From the cell containing the given text, extract its center point as (x, y) coordinate. 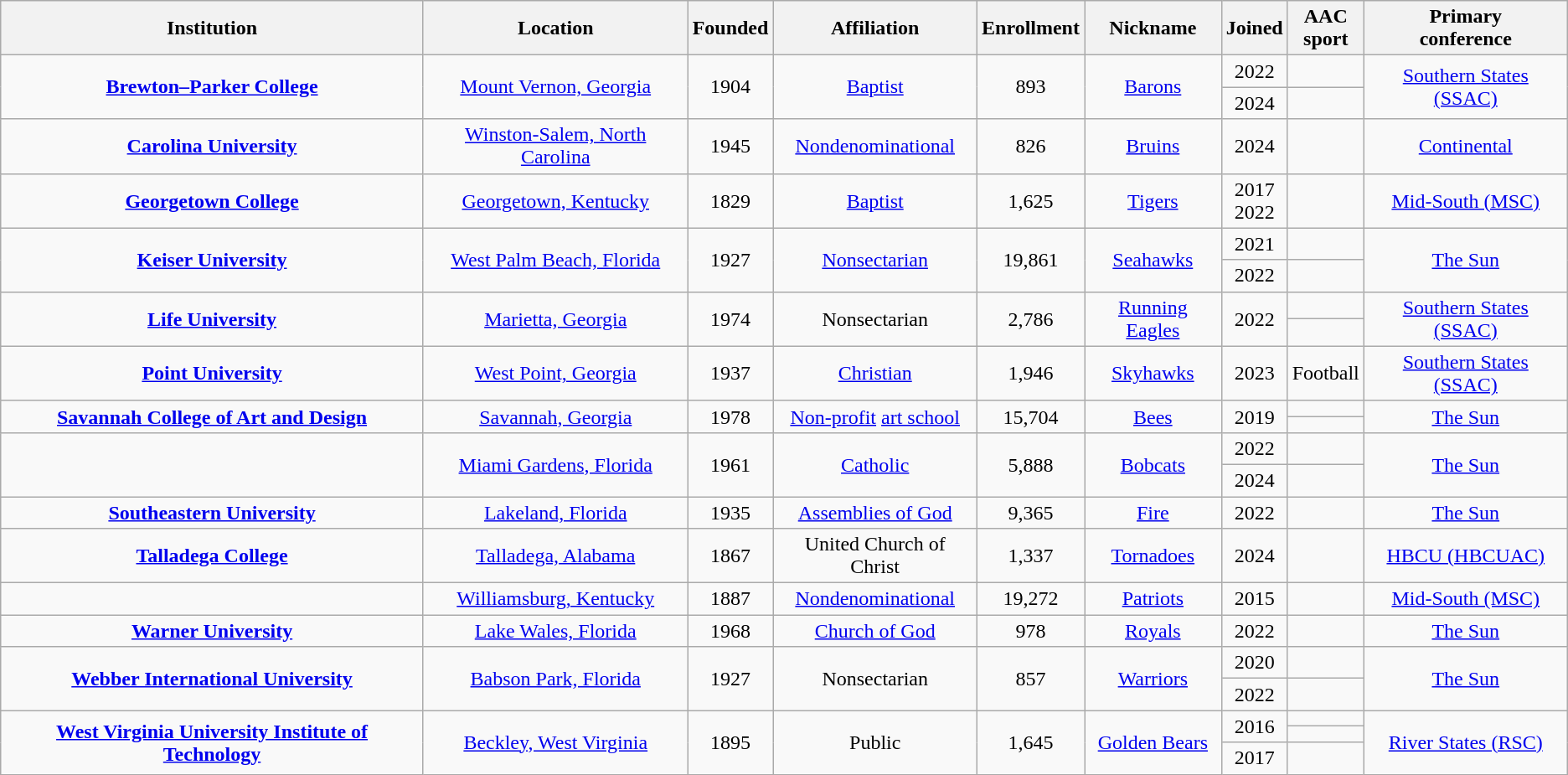
Talladega College (213, 556)
Catholic (875, 464)
Webber International University (213, 679)
20172022 (1255, 201)
Miami Gardens, Florida (555, 464)
1961 (730, 464)
Brewton–Parker College (213, 87)
Fire (1153, 512)
857 (1031, 679)
Institution (213, 28)
Southeastern University (213, 512)
5,888 (1031, 464)
Carolina University (213, 146)
Savannah, Georgia (555, 416)
Joined (1255, 28)
1968 (730, 631)
Tigers (1153, 201)
Golden Bears (1153, 742)
2021 (1255, 244)
Nickname (1153, 28)
1935 (730, 512)
Affiliation (875, 28)
1895 (730, 742)
Royals (1153, 631)
Primaryconference (1466, 28)
2015 (1255, 599)
United Church of Christ (875, 556)
Seahawks (1153, 260)
Location (555, 28)
15,704 (1031, 416)
River States (RSC) (1466, 742)
1904 (730, 87)
1,337 (1031, 556)
Football (1325, 374)
Mount Vernon, Georgia (555, 87)
Bobcats (1153, 464)
1,625 (1031, 201)
Bruins (1153, 146)
West Point, Georgia (555, 374)
1974 (730, 318)
Tornadoes (1153, 556)
Founded (730, 28)
HBCU (HBCUAC) (1466, 556)
1867 (730, 556)
Running Eagles (1153, 318)
1,645 (1031, 742)
2020 (1255, 663)
Barons (1153, 87)
Enrollment (1031, 28)
Georgetown, Kentucky (555, 201)
Public (875, 742)
Lakeland, Florida (555, 512)
Warriors (1153, 679)
978 (1031, 631)
Continental (1466, 146)
Non-profit art school (875, 416)
2016 (1255, 726)
2023 (1255, 374)
893 (1031, 87)
Babson Park, Florida (555, 679)
Assemblies of God (875, 512)
1978 (730, 416)
Lake Wales, Florida (555, 631)
19,272 (1031, 599)
Life University (213, 318)
AACsport (1325, 28)
2,786 (1031, 318)
Beckley, West Virginia (555, 742)
Point University (213, 374)
1945 (730, 146)
9,365 (1031, 512)
Williamsburg, Kentucky (555, 599)
1937 (730, 374)
1829 (730, 201)
Talladega, Alabama (555, 556)
West Virginia University Institute of Technology (213, 742)
2019 (1255, 416)
West Palm Beach, Florida (555, 260)
2017 (1255, 758)
826 (1031, 146)
Marietta, Georgia (555, 318)
Winston-Salem, North Carolina (555, 146)
Bees (1153, 416)
Church of God (875, 631)
Skyhawks (1153, 374)
Warner University (213, 631)
Christian (875, 374)
Georgetown College (213, 201)
Patriots (1153, 599)
Keiser University (213, 260)
19,861 (1031, 260)
1,946 (1031, 374)
1887 (730, 599)
Savannah College of Art and Design (213, 416)
